Return the (X, Y) coordinate for the center point of the cell that contains the specified text.  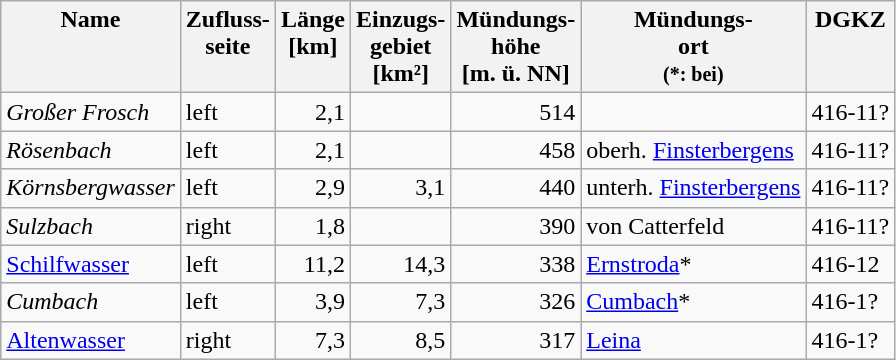
390 (516, 226)
Sulzbach (91, 226)
Rösenbach (91, 150)
Großer Frosch (91, 112)
Cumbach (91, 302)
Mündungs-ort(*: bei) (694, 47)
Einzugs-gebiet[km²] (400, 47)
Körnsbergwasser (91, 188)
Cumbach* (694, 302)
11,2 (312, 264)
oberh. Finsterbergens (694, 150)
3,9 (312, 302)
Altenwasser (91, 340)
3,1 (400, 188)
2,9 (312, 188)
Zufluss-seite (228, 47)
DGKZ (850, 47)
Länge[km] (312, 47)
326 (516, 302)
Ernstroda* (694, 264)
unterh. Finsterbergens (694, 188)
Schilfwasser (91, 264)
8,5 (400, 340)
1,8 (312, 226)
514 (516, 112)
440 (516, 188)
416-12 (850, 264)
Mündungs-höhe[m. ü. NN] (516, 47)
14,3 (400, 264)
317 (516, 340)
Name (91, 47)
338 (516, 264)
Leina (694, 340)
458 (516, 150)
von Catterfeld (694, 226)
